Return the [x, y] coordinate for the center point of the cell that contains the specified text.  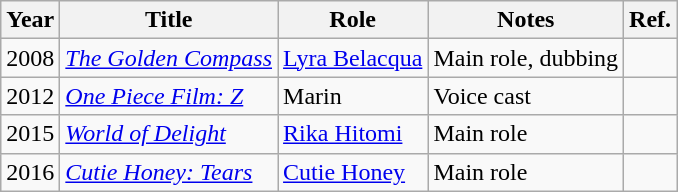
Year [30, 20]
World of Delight [169, 134]
Role [353, 20]
Voice cast [526, 96]
Cutie Honey [353, 172]
Title [169, 20]
One Piece Film: Z [169, 96]
Ref. [650, 20]
Lyra Belacqua [353, 58]
Rika Hitomi [353, 134]
Marin [353, 96]
Cutie Honey: Tears [169, 172]
Notes [526, 20]
2016 [30, 172]
2012 [30, 96]
Main role, dubbing [526, 58]
2008 [30, 58]
The Golden Compass [169, 58]
2015 [30, 134]
